For the text-containing cell, return its midpoint in [X, Y] coordinate format. 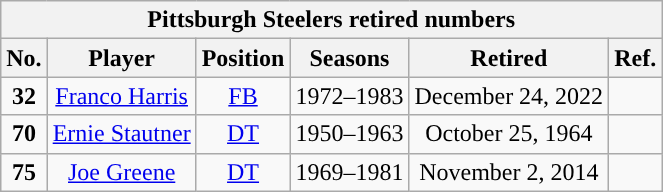
Ernie Stautner [122, 134]
No. [24, 58]
1950–1963 [350, 134]
Seasons [350, 58]
70 [24, 134]
October 25, 1964 [509, 134]
Joe Greene [122, 172]
November 2, 2014 [509, 172]
Player [122, 58]
Ref. [636, 58]
FB [243, 96]
Position [243, 58]
75 [24, 172]
1969–1981 [350, 172]
32 [24, 96]
Retired [509, 58]
December 24, 2022 [509, 96]
1972–1983 [350, 96]
Pittsburgh Steelers retired numbers [332, 20]
Franco Harris [122, 96]
